Capture the cell that displays the provided text and extract its [x, y] central coordinate. 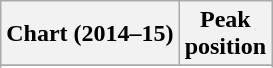
Peakposition [225, 34]
Chart (2014–15) [90, 34]
